Scan for the cell matching the given text and deliver its [X, Y] coordinate at center. 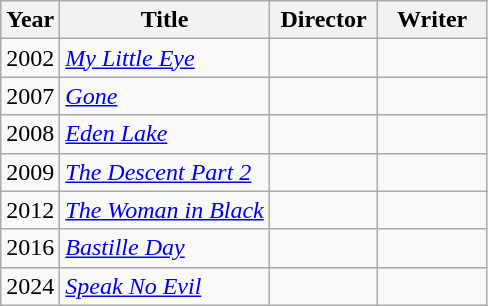
2012 [30, 210]
Gone [164, 96]
Speak No Evil [164, 286]
Eden Lake [164, 134]
2008 [30, 134]
2024 [30, 286]
2016 [30, 248]
Director [324, 20]
The Woman in Black [164, 210]
The Descent Part 2 [164, 172]
2009 [30, 172]
2007 [30, 96]
Title [164, 20]
Writer [432, 20]
My Little Eye [164, 58]
Bastille Day [164, 248]
2002 [30, 58]
Year [30, 20]
